Find where the given text appears and provide that cell's center as [X, Y] coordinate. 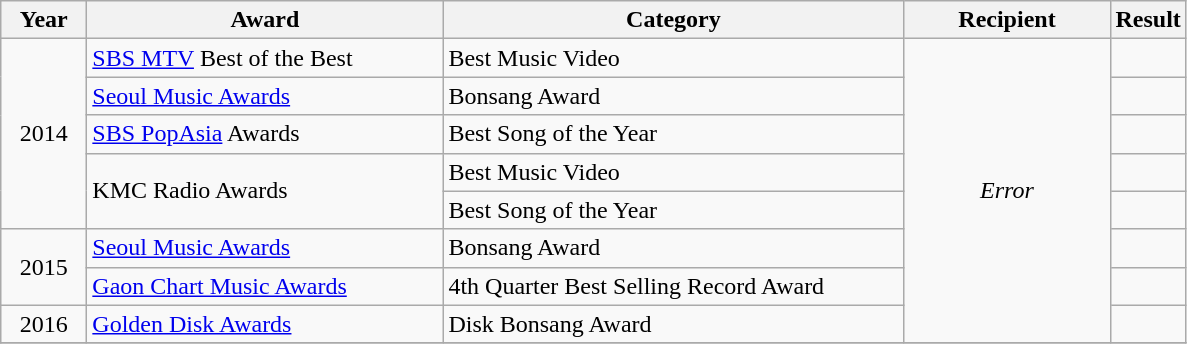
Gaon Chart Music Awards [265, 286]
2015 [44, 267]
KMC Radio Awards [265, 191]
SBS MTV Best of the Best [265, 58]
SBS PopAsia Awards [265, 134]
Golden Disk Awards [265, 324]
Result [1148, 20]
2016 [44, 324]
Recipient [1007, 20]
Disk Bonsang Award [674, 324]
Year [44, 20]
Award [265, 20]
Category [674, 20]
4th Quarter Best Selling Record Award [674, 286]
Error [1007, 191]
2014 [44, 134]
